For the text-containing cell, return its midpoint in (x, y) coordinate format. 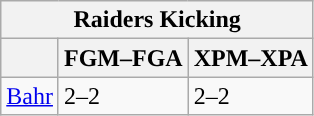
XPM–XPA (250, 58)
Bahr (30, 96)
FGM–FGA (123, 58)
Raiders Kicking (158, 20)
